Detect which cell encompasses the target text, then output its (x, y) center coordinate. 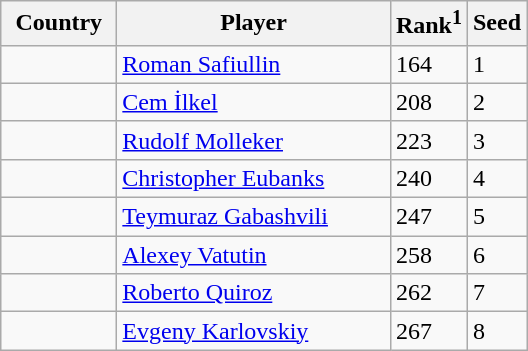
Roman Safiullin (254, 64)
7 (496, 293)
2 (496, 102)
Teymuraz Gabashvili (254, 217)
Rudolf Molleker (254, 140)
240 (428, 178)
258 (428, 255)
262 (428, 293)
1 (496, 64)
5 (496, 217)
223 (428, 140)
267 (428, 331)
Alexey Vatutin (254, 255)
247 (428, 217)
Country (59, 24)
Seed (496, 24)
6 (496, 255)
Roberto Quiroz (254, 293)
Christopher Eubanks (254, 178)
8 (496, 331)
Evgeny Karlovskiy (254, 331)
Rank1 (428, 24)
208 (428, 102)
3 (496, 140)
164 (428, 64)
Player (254, 24)
Cem İlkel (254, 102)
4 (496, 178)
